Provide the (X, Y) coordinate of the cell's center where the given text is located.  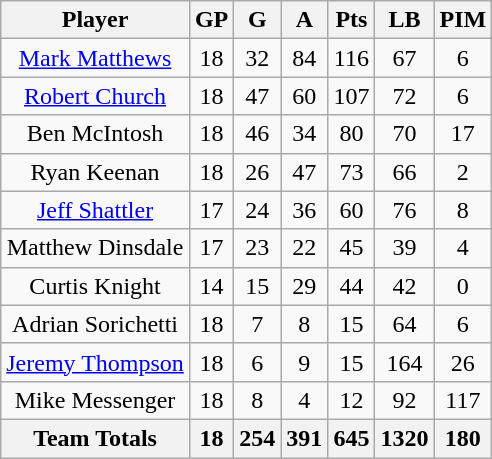
Jeremy Thompson (96, 362)
117 (463, 400)
73 (352, 172)
76 (404, 210)
34 (304, 134)
42 (404, 286)
116 (352, 58)
44 (352, 286)
Curtis Knight (96, 286)
Pts (352, 20)
Mike Messenger (96, 400)
254 (258, 438)
80 (352, 134)
32 (258, 58)
G (258, 20)
Matthew Dinsdale (96, 248)
Player (96, 20)
14 (211, 286)
67 (404, 58)
Mark Matthews (96, 58)
36 (304, 210)
107 (352, 96)
164 (404, 362)
45 (352, 248)
70 (404, 134)
Robert Church (96, 96)
29 (304, 286)
23 (258, 248)
391 (304, 438)
2 (463, 172)
1320 (404, 438)
72 (404, 96)
Ryan Keenan (96, 172)
0 (463, 286)
22 (304, 248)
PIM (463, 20)
7 (258, 324)
92 (404, 400)
46 (258, 134)
39 (404, 248)
Ben McIntosh (96, 134)
A (304, 20)
180 (463, 438)
12 (352, 400)
LB (404, 20)
66 (404, 172)
9 (304, 362)
645 (352, 438)
24 (258, 210)
GP (211, 20)
Team Totals (96, 438)
64 (404, 324)
Adrian Sorichetti (96, 324)
Jeff Shattler (96, 210)
84 (304, 58)
